Detect which cell encompasses the target text, then output its (x, y) center coordinate. 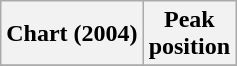
Chart (2004) (72, 34)
Peakposition (189, 34)
